Determine the [x, y] coordinate at the center of the cell enclosing the given text.  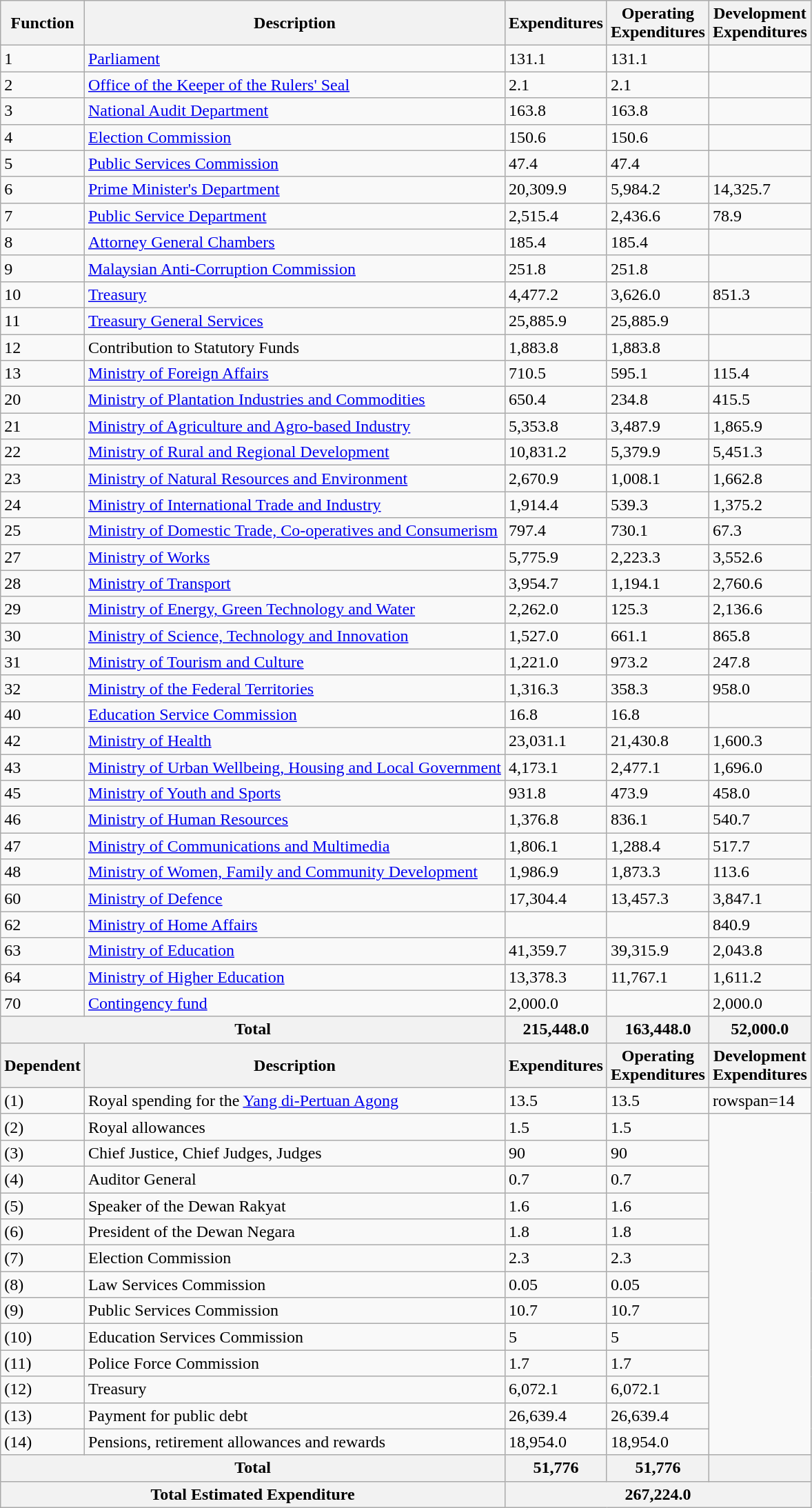
5,451.3 [760, 452]
5,353.8 [556, 426]
Ministry of the Federal Territories [294, 688]
115.4 [760, 374]
30 [43, 636]
Parliament [294, 59]
2,436.6 [658, 216]
517.7 [760, 846]
1,986.9 [556, 872]
Attorney General Chambers [294, 242]
President of the Dewan Negara [294, 1232]
1,527.0 [556, 636]
2,136.6 [760, 610]
2 [43, 85]
20 [43, 400]
Ministry of Tourism and Culture [294, 662]
Ministry of Women, Family and Community Development [294, 872]
1,600.3 [760, 741]
358.3 [658, 688]
28 [43, 583]
64 [43, 977]
60 [43, 898]
Ministry of Natural Resources and Environment [294, 479]
2,760.6 [760, 583]
267,224.0 [658, 1494]
Ministry of Human Resources [294, 820]
Ministry of International Trade and Industry [294, 505]
3,552.6 [760, 557]
Ministry of Energy, Green Technology and Water [294, 610]
10,831.2 [556, 452]
Contingency fund [294, 1003]
22 [43, 452]
Ministry of Health [294, 741]
Treasury General Services [294, 321]
1,662.8 [760, 479]
12 [43, 347]
973.2 [658, 662]
Ministry of Education [294, 951]
rowspan=14 [760, 1100]
National Audit Department [294, 111]
24 [43, 505]
29 [43, 610]
3,954.7 [556, 583]
3,487.9 [658, 426]
851.3 [760, 294]
13,457.3 [658, 898]
Ministry of Communications and Multimedia [294, 846]
Public Service Department [294, 216]
6 [43, 190]
78.9 [760, 216]
595.1 [658, 374]
540.7 [760, 820]
13,378.3 [556, 977]
539.3 [658, 505]
40 [43, 714]
Auditor General [294, 1179]
1,865.9 [760, 426]
840.9 [760, 925]
39,315.9 [658, 951]
Ministry of Higher Education [294, 977]
Royal allowances [294, 1127]
(13) [43, 1416]
Ministry of Foreign Affairs [294, 374]
(11) [43, 1363]
Royal spending for the Yang di-Pertuan Agong [294, 1100]
2,043.8 [760, 951]
48 [43, 872]
17,304.4 [556, 898]
1,316.3 [556, 688]
5,379.9 [658, 452]
Police Force Commission [294, 1363]
2,262.0 [556, 610]
Ministry of Urban Wellbeing, Housing and Local Government [294, 767]
4,477.2 [556, 294]
Ministry of Science, Technology and Innovation [294, 636]
Speaker of the Dewan Rakyat [294, 1206]
5,984.2 [658, 190]
62 [43, 925]
1,611.2 [760, 977]
247.8 [760, 662]
Contribution to Statutory Funds [294, 347]
Function [43, 23]
52,000.0 [760, 1029]
(1) [43, 1100]
650.4 [556, 400]
Total Estimated Expenditure [253, 1494]
865.8 [760, 636]
Education Services Commission [294, 1337]
125.3 [658, 610]
67.3 [760, 531]
21,430.8 [658, 741]
(9) [43, 1311]
(8) [43, 1285]
(4) [43, 1179]
23,031.1 [556, 741]
3 [43, 111]
Office of the Keeper of the Rulers' Seal [294, 85]
9 [43, 268]
21 [43, 426]
Ministry of Agriculture and Agro-based Industry [294, 426]
Prime Minister's Department [294, 190]
(6) [43, 1232]
958.0 [760, 688]
2,223.3 [658, 557]
3,847.1 [760, 898]
Ministry of Plantation Industries and Commodities [294, 400]
Ministry of Transport [294, 583]
2,670.9 [556, 479]
1,376.8 [556, 820]
473.9 [658, 794]
215,448.0 [556, 1029]
(12) [43, 1389]
415.5 [760, 400]
836.1 [658, 820]
10 [43, 294]
Malaysian Anti-Corruption Commission [294, 268]
23 [43, 479]
(2) [43, 1127]
1,008.1 [658, 479]
458.0 [760, 794]
43 [43, 767]
(14) [43, 1442]
Education Service Commission [294, 714]
25 [43, 531]
Ministry of Defence [294, 898]
13 [43, 374]
46 [43, 820]
(3) [43, 1153]
710.5 [556, 374]
27 [43, 557]
20,309.9 [556, 190]
1,806.1 [556, 846]
32 [43, 688]
Dependent [43, 1065]
63 [43, 951]
31 [43, 662]
234.8 [658, 400]
Payment for public debt [294, 1416]
113.6 [760, 872]
Ministry of Home Affairs [294, 925]
Ministry of Rural and Regional Development [294, 452]
14,325.7 [760, 190]
7 [43, 216]
1 [43, 59]
2,477.1 [658, 767]
3,626.0 [658, 294]
11,767.1 [658, 977]
2,515.4 [556, 216]
4,173.1 [556, 767]
1,696.0 [760, 767]
Ministry of Youth and Sports [294, 794]
1,194.1 [658, 583]
4 [43, 137]
1,221.0 [556, 662]
(10) [43, 1337]
797.4 [556, 531]
47 [43, 846]
(5) [43, 1206]
8 [43, 242]
1,288.4 [658, 846]
730.1 [658, 531]
1,375.2 [760, 505]
661.1 [658, 636]
11 [43, 321]
Law Services Commission [294, 1285]
Ministry of Works [294, 557]
163,448.0 [658, 1029]
Ministry of Domestic Trade, Co-operatives and Consumerism [294, 531]
Chief Justice, Chief Judges, Judges [294, 1153]
(7) [43, 1258]
1,914.4 [556, 505]
931.8 [556, 794]
5,775.9 [556, 557]
70 [43, 1003]
45 [43, 794]
1,873.3 [658, 872]
41,359.7 [556, 951]
42 [43, 741]
Pensions, retirement allowances and rewards [294, 1442]
